Find where the given text appears and provide that cell's center as (X, Y) coordinate. 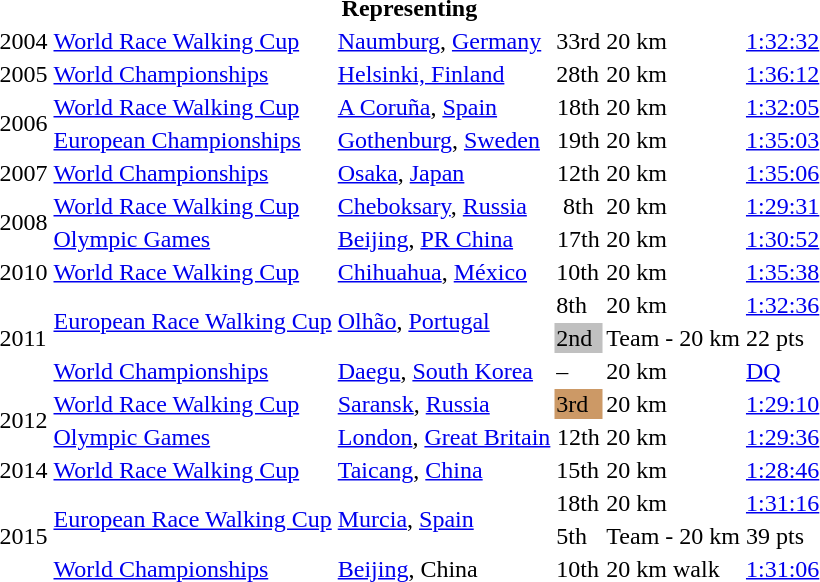
1:32:05 (782, 107)
2nd (578, 338)
Cheboksary, Russia (444, 206)
1:32:36 (782, 305)
17th (578, 239)
33rd (578, 41)
1:35:06 (782, 173)
DQ (782, 371)
1:29:31 (782, 206)
3rd (578, 404)
1:30:52 (782, 239)
Daegu, South Korea (444, 371)
1:35:38 (782, 272)
European Championships (192, 140)
Helsinki, Finland (444, 74)
1:29:36 (782, 437)
Naumburg, Germany (444, 41)
1:31:16 (782, 503)
Chihuahua, México (444, 272)
5th (578, 536)
1:29:10 (782, 404)
– (578, 371)
15th (578, 470)
Saransk, Russia (444, 404)
Taicang, China (444, 470)
Olhão, Portugal (444, 322)
28th (578, 74)
39 pts (782, 536)
1:35:03 (782, 140)
22 pts (782, 338)
1:36:12 (782, 74)
Murcia, Spain (444, 520)
A Coruña, Spain (444, 107)
Gothenburg, Sweden (444, 140)
London, Great Britain (444, 437)
1:28:46 (782, 470)
19th (578, 140)
1:32:32 (782, 41)
Osaka, Japan (444, 173)
10th (578, 272)
Beijing, PR China (444, 239)
